Identify which cell holds the provided text, then report its (X, Y) central coordinate. 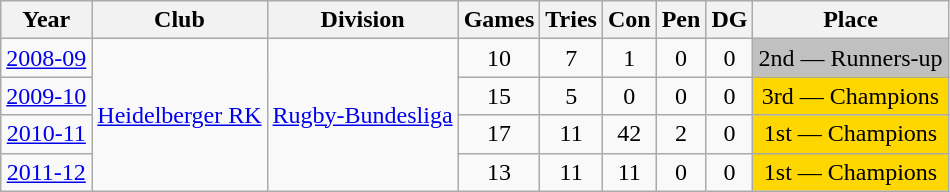
2011-12 (46, 172)
5 (572, 96)
2nd — Runners-up (850, 58)
17 (499, 134)
Division (362, 20)
2008-09 (46, 58)
10 (499, 58)
3rd — Champions (850, 96)
Con (629, 20)
DG (730, 20)
13 (499, 172)
1 (629, 58)
2 (681, 134)
Heidelberger RK (180, 115)
Games (499, 20)
2009-10 (46, 96)
Place (850, 20)
2010-11 (46, 134)
Pen (681, 20)
7 (572, 58)
Year (46, 20)
Club (180, 20)
42 (629, 134)
Tries (572, 20)
Rugby-Bundesliga (362, 115)
15 (499, 96)
